Search for the cell housing the specified text and yield its [x, y] center coordinate. 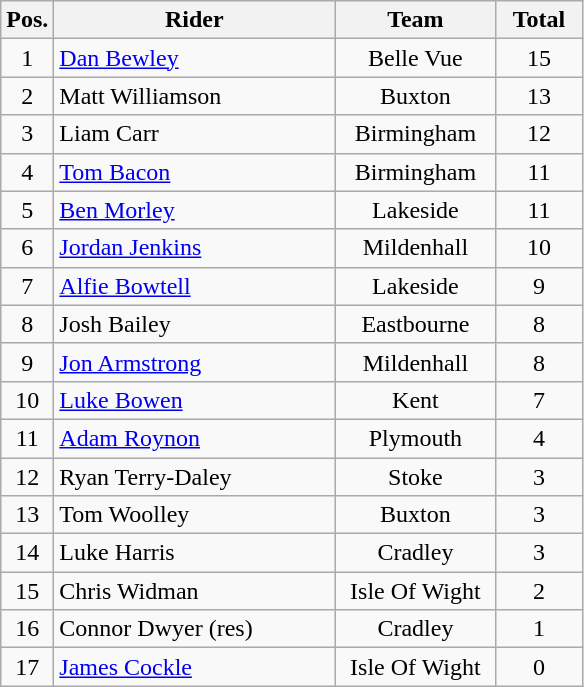
Ryan Terry-Daley [194, 477]
Chris Widman [194, 591]
Dan Bewley [194, 58]
James Cockle [194, 667]
Pos. [28, 20]
16 [28, 629]
Stoke [416, 477]
5 [28, 210]
Rider [194, 20]
Matt Williamson [194, 96]
Jon Armstrong [194, 362]
Liam Carr [194, 134]
Luke Harris [194, 553]
Tom Woolley [194, 515]
Team [416, 20]
Jordan Jenkins [194, 248]
0 [539, 667]
Adam Roynon [194, 438]
Josh Bailey [194, 324]
Total [539, 20]
14 [28, 553]
Connor Dwyer (res) [194, 629]
6 [28, 248]
Luke Bowen [194, 400]
Eastbourne [416, 324]
Ben Morley [194, 210]
Tom Bacon [194, 172]
Alfie Bowtell [194, 286]
Kent [416, 400]
17 [28, 667]
Belle Vue [416, 58]
Plymouth [416, 438]
